Detect which cell encompasses the target text, then output its [X, Y] center coordinate. 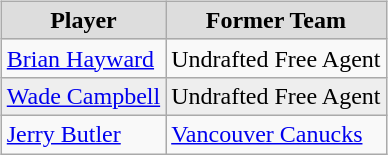
Former Team [276, 20]
Vancouver Canucks [276, 134]
Wade Campbell [83, 96]
Player [83, 20]
Brian Hayward [83, 58]
Jerry Butler [83, 134]
